Scan for the cell matching the given text and deliver its (x, y) coordinate at center. 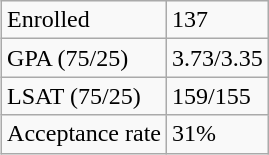
31% (218, 134)
Enrolled (84, 20)
159/155 (218, 96)
3.73/3.35 (218, 58)
Acceptance rate (84, 134)
LSAT (75/25) (84, 96)
GPA (75/25) (84, 58)
137 (218, 20)
